Capture the cell that displays the provided text and extract its (X, Y) central coordinate. 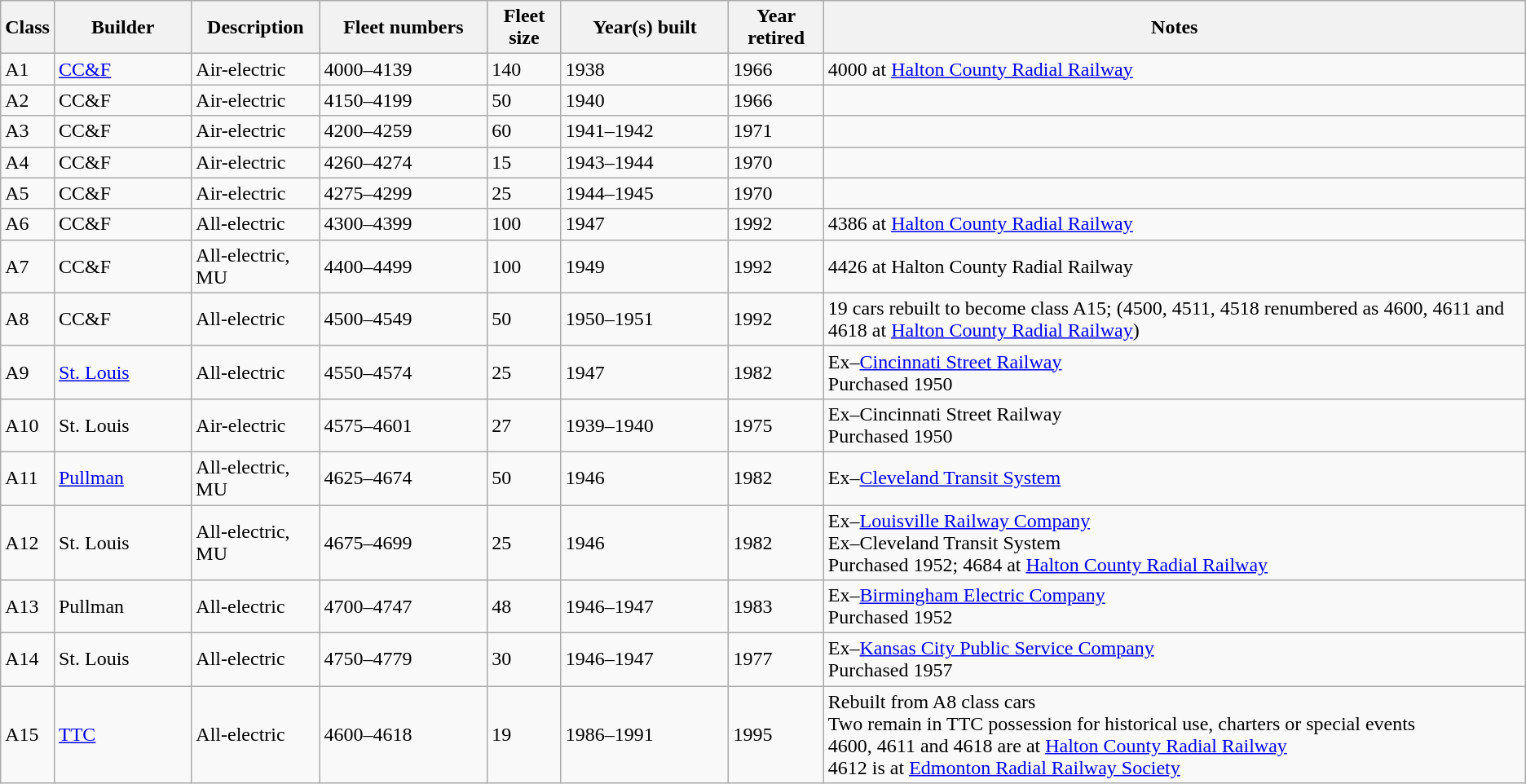
A13 (28, 606)
1944–1945 (645, 193)
4575–4601 (404, 425)
1983 (776, 606)
140 (524, 69)
1943–1944 (645, 162)
4550–4574 (404, 372)
4386 at Halton County Radial Railway (1174, 224)
30 (524, 660)
A1 (28, 69)
1939–1940 (645, 425)
4750–4779 (404, 660)
Description (256, 28)
Class (28, 28)
A14 (28, 660)
TTC (122, 735)
1986–1991 (645, 735)
4700–4747 (404, 606)
1940 (645, 100)
60 (524, 131)
1971 (776, 131)
4600–4618 (404, 735)
4400–4499 (404, 266)
27 (524, 425)
4500–4549 (404, 319)
4150–4199 (404, 100)
1995 (776, 735)
15 (524, 162)
4200–4259 (404, 131)
1950–1951 (645, 319)
Fleet size (524, 28)
Ex–Cleveland Transit System (1174, 478)
A11 (28, 478)
Fleet numbers (404, 28)
4426 at Halton County Radial Railway (1174, 266)
4275–4299 (404, 193)
A10 (28, 425)
1938 (645, 69)
1975 (776, 425)
A4 (28, 162)
A12 (28, 543)
A9 (28, 372)
4675–4699 (404, 543)
4625–4674 (404, 478)
48 (524, 606)
Year retired (776, 28)
Ex–Birmingham Electric CompanyPurchased 1952 (1174, 606)
A8 (28, 319)
A3 (28, 131)
4000 at Halton County Radial Railway (1174, 69)
A2 (28, 100)
1949 (645, 266)
19 (524, 735)
4000–4139 (404, 69)
A7 (28, 266)
19 cars rebuilt to become class A15; (4500, 4511, 4518 renumbered as 4600, 4611 and 4618 at Halton County Radial Railway) (1174, 319)
1977 (776, 660)
Year(s) built (645, 28)
A6 (28, 224)
Builder (122, 28)
4300–4399 (404, 224)
A15 (28, 735)
4260–4274 (404, 162)
1941–1942 (645, 131)
Ex–Kansas City Public Service CompanyPurchased 1957 (1174, 660)
Notes (1174, 28)
A5 (28, 193)
Ex–Louisville Railway CompanyEx–Cleveland Transit SystemPurchased 1952; 4684 at Halton County Radial Railway (1174, 543)
